Identify which cell holds the provided text, then report its (x, y) central coordinate. 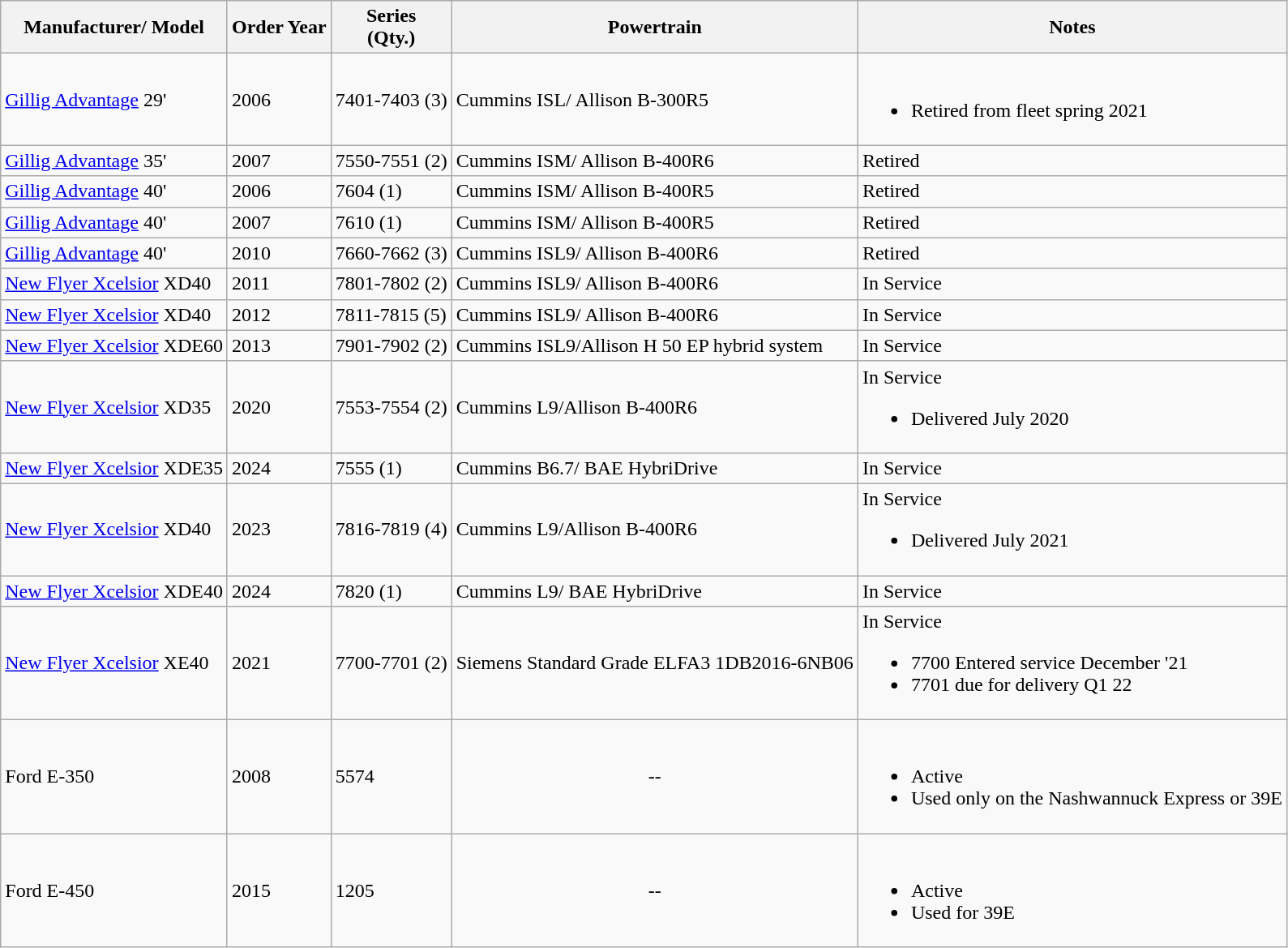
In Service7700 Entered service December '217701 due for delivery Q1 22 (1072, 663)
Powertrain (655, 28)
7700-7701 (2) (391, 663)
Cummins ISM/ Allison B-400R6 (655, 161)
New Flyer Xcelsior XDE35 (114, 468)
2013 (279, 345)
2012 (279, 315)
1205 (391, 890)
In ServiceDelivered July 2021 (1072, 529)
5574 (391, 777)
Cummins ISL/ Allison B-300R5 (655, 99)
2023 (279, 529)
2010 (279, 253)
New Flyer Xcelsior XD35 (114, 407)
7604 (1) (391, 191)
Ford E-450 (114, 890)
7801-7802 (2) (391, 284)
Cummins L9/ BAE HybriDrive (655, 591)
Cummins B6.7/ BAE HybriDrive (655, 468)
7816-7819 (4) (391, 529)
Order Year (279, 28)
7401-7403 (3) (391, 99)
2015 (279, 890)
7820 (1) (391, 591)
7811-7815 (5) (391, 315)
Gillig Advantage 35' (114, 161)
Notes (1072, 28)
In ServiceDelivered July 2020 (1072, 407)
New Flyer Xcelsior XE40 (114, 663)
7550-7551 (2) (391, 161)
ActiveUsed only on the Nashwannuck Express or 39E (1072, 777)
Gillig Advantage 29' (114, 99)
7553-7554 (2) (391, 407)
Retired from fleet spring 2021 (1072, 99)
2021 (279, 663)
New Flyer Xcelsior XDE60 (114, 345)
2008 (279, 777)
2020 (279, 407)
7610 (1) (391, 222)
New Flyer Xcelsior XDE40 (114, 591)
7660-7662 (3) (391, 253)
ActiveUsed for 39E (1072, 890)
7555 (1) (391, 468)
7901-7902 (2) (391, 345)
Series(Qty.) (391, 28)
Siemens Standard Grade ELFA3 1DB2016-6NB06 (655, 663)
Cummins ISL9/Allison H 50 EP hybrid system (655, 345)
2011 (279, 284)
Ford E-350 (114, 777)
Manufacturer/ Model (114, 28)
